Return (X, Y) of the center of cell containing provided text 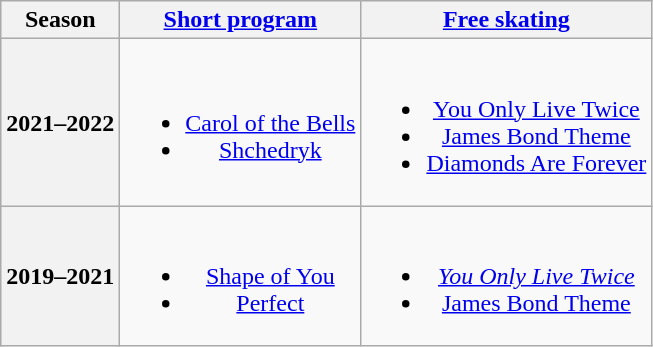
You Only Live TwiceJames Bond Theme (506, 276)
Short program (240, 20)
2021–2022 (60, 122)
You Only Live Twice James Bond ThemeDiamonds Are Forever (506, 122)
Shape of YouPerfect (240, 276)
Free skating (506, 20)
Season (60, 20)
Carol of the Bells Shchedryk (240, 122)
2019–2021 (60, 276)
